Identify which cell holds the provided text, then report its [X, Y] central coordinate. 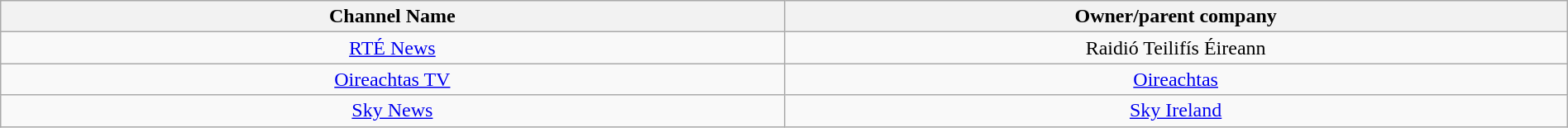
RTÉ News [392, 48]
Oireachtas [1176, 79]
Owner/parent company [1176, 17]
Sky Ireland [1176, 111]
Channel Name [392, 17]
Raidió Teilifís Éireann [1176, 48]
Oireachtas TV [392, 79]
Sky News [392, 111]
